Capture the cell that displays the provided text and extract its [x, y] central coordinate. 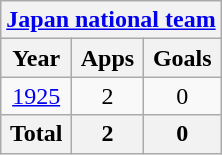
Japan national team [111, 20]
Total [36, 134]
1925 [36, 96]
Year [36, 58]
Goals [182, 58]
Apps [108, 58]
